From the cell containing the given text, extract its center point as (x, y) coordinate. 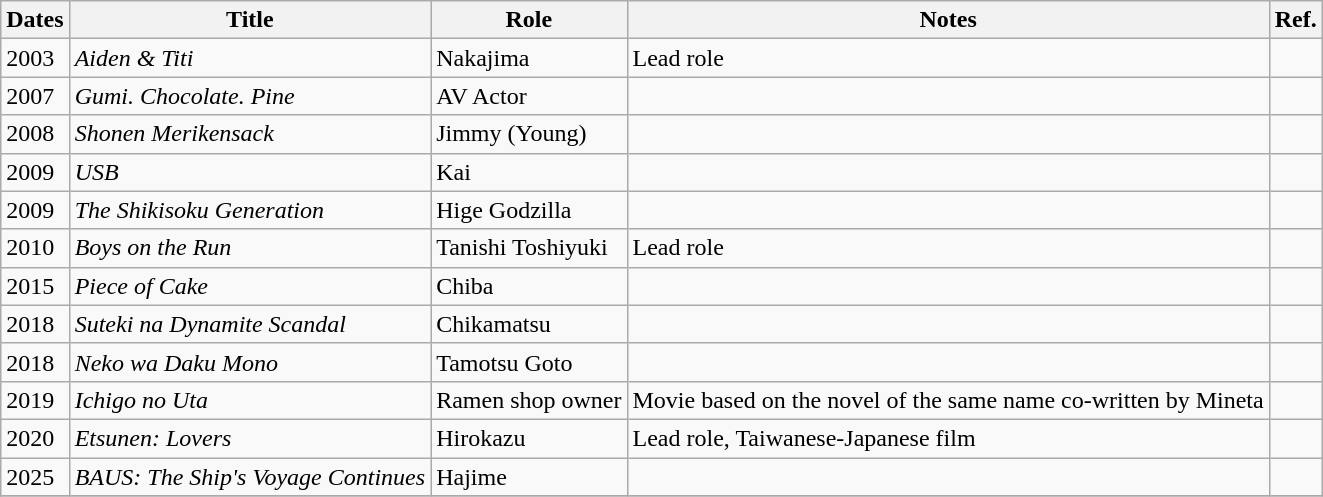
Boys on the Run (250, 248)
2003 (35, 58)
Tanishi Toshiyuki (529, 248)
2015 (35, 286)
Ramen shop owner (529, 400)
Suteki na Dynamite Scandal (250, 324)
Jimmy (Young) (529, 134)
Notes (948, 20)
2008 (35, 134)
Aiden & Titi (250, 58)
USB (250, 172)
Kai (529, 172)
2010 (35, 248)
Hirokazu (529, 438)
Movie based on the novel of the same name co-written by Mineta (948, 400)
Ichigo no Uta (250, 400)
Chikamatsu (529, 324)
Piece of Cake (250, 286)
Lead role, Taiwanese-Japanese film (948, 438)
2025 (35, 477)
2007 (35, 96)
AV Actor (529, 96)
Hige Godzilla (529, 210)
Nakajima (529, 58)
Neko wa Daku Mono (250, 362)
2020 (35, 438)
Tamotsu Goto (529, 362)
Title (250, 20)
Shonen Merikensack (250, 134)
Chiba (529, 286)
Ref. (1296, 20)
The Shikisoku Generation (250, 210)
Etsunen: Lovers (250, 438)
Role (529, 20)
Gumi. Chocolate. Pine (250, 96)
BAUS: The Ship's Voyage Continues (250, 477)
Dates (35, 20)
Hajime (529, 477)
2019 (35, 400)
